Return [X, Y] of the center of cell containing provided text 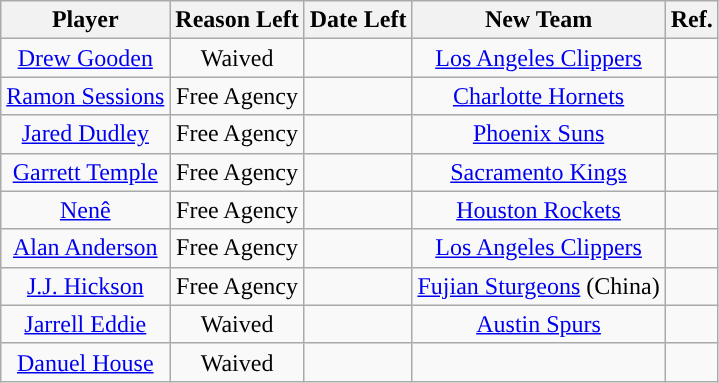
Nenê [86, 210]
Date Left [358, 20]
Houston Rockets [538, 210]
Austin Spurs [538, 324]
Ramon Sessions [86, 96]
Sacramento Kings [538, 172]
Phoenix Suns [538, 134]
Garrett Temple [86, 172]
J.J. Hickson [86, 286]
Charlotte Hornets [538, 96]
Player [86, 20]
New Team [538, 20]
Drew Gooden [86, 58]
Jarrell Eddie [86, 324]
Fujian Sturgeons (China) [538, 286]
Ref. [692, 20]
Jared Dudley [86, 134]
Danuel House [86, 362]
Reason Left [237, 20]
Alan Anderson [86, 248]
